Provide the [x, y] coordinate of the cell's center where the given text is located.  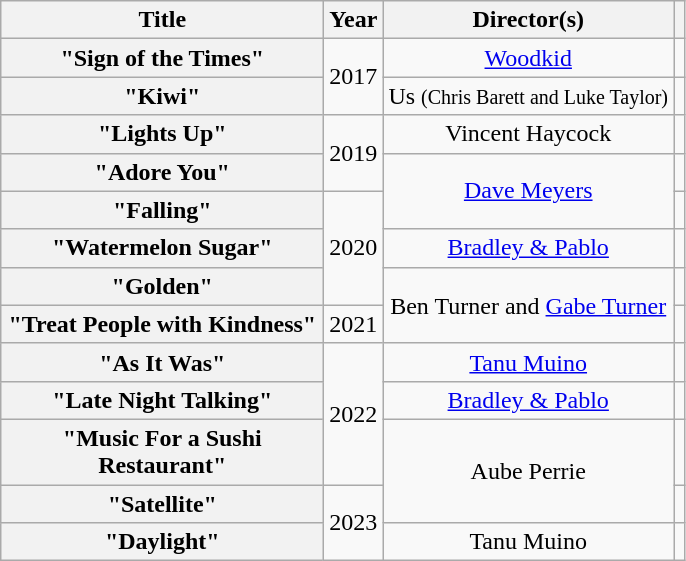
"Kiwi" [162, 96]
"Watermelon Sugar" [162, 248]
"Daylight" [162, 542]
"Falling" [162, 210]
2021 [354, 324]
"Music For a Sushi Restaurant" [162, 452]
Director(s) [528, 20]
"Late Night Talking" [162, 400]
"As It Was" [162, 362]
"Adore You" [162, 172]
Year [354, 20]
"Lights Up" [162, 134]
2022 [354, 414]
Aube Perrie [528, 470]
"Sign of the Times" [162, 58]
Ben Turner and Gabe Turner [528, 305]
2023 [354, 522]
Us (Chris Barett and Luke Taylor) [528, 96]
2017 [354, 77]
"Golden" [162, 286]
Title [162, 20]
Vincent Haycock [528, 134]
2020 [354, 248]
"Satellite" [162, 503]
"Treat People with Kindness" [162, 324]
Woodkid [528, 58]
2019 [354, 153]
Dave Meyers [528, 191]
